Determine the (X, Y) coordinate at the center of the cell enclosing the given text.  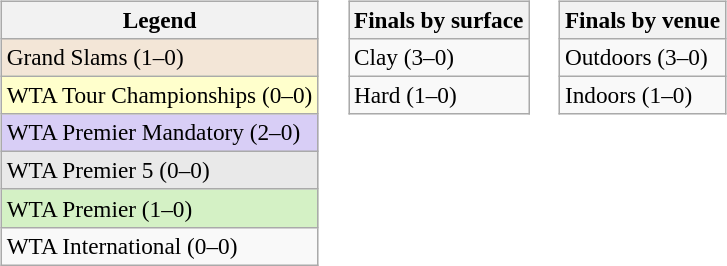
Grand Slams (1–0) (160, 57)
WTA Tour Championships (0–0) (160, 95)
Legend (160, 20)
Outdoors (3–0) (642, 57)
Finals by venue (642, 20)
WTA Premier 5 (0–0) (160, 171)
Finals by surface (439, 20)
WTA International (0–0) (160, 246)
WTA Premier (1–0) (160, 208)
Hard (1–0) (439, 95)
Indoors (1–0) (642, 95)
WTA Premier Mandatory (2–0) (160, 133)
Clay (3–0) (439, 57)
